Scan for the cell matching the given text and deliver its (x, y) coordinate at center. 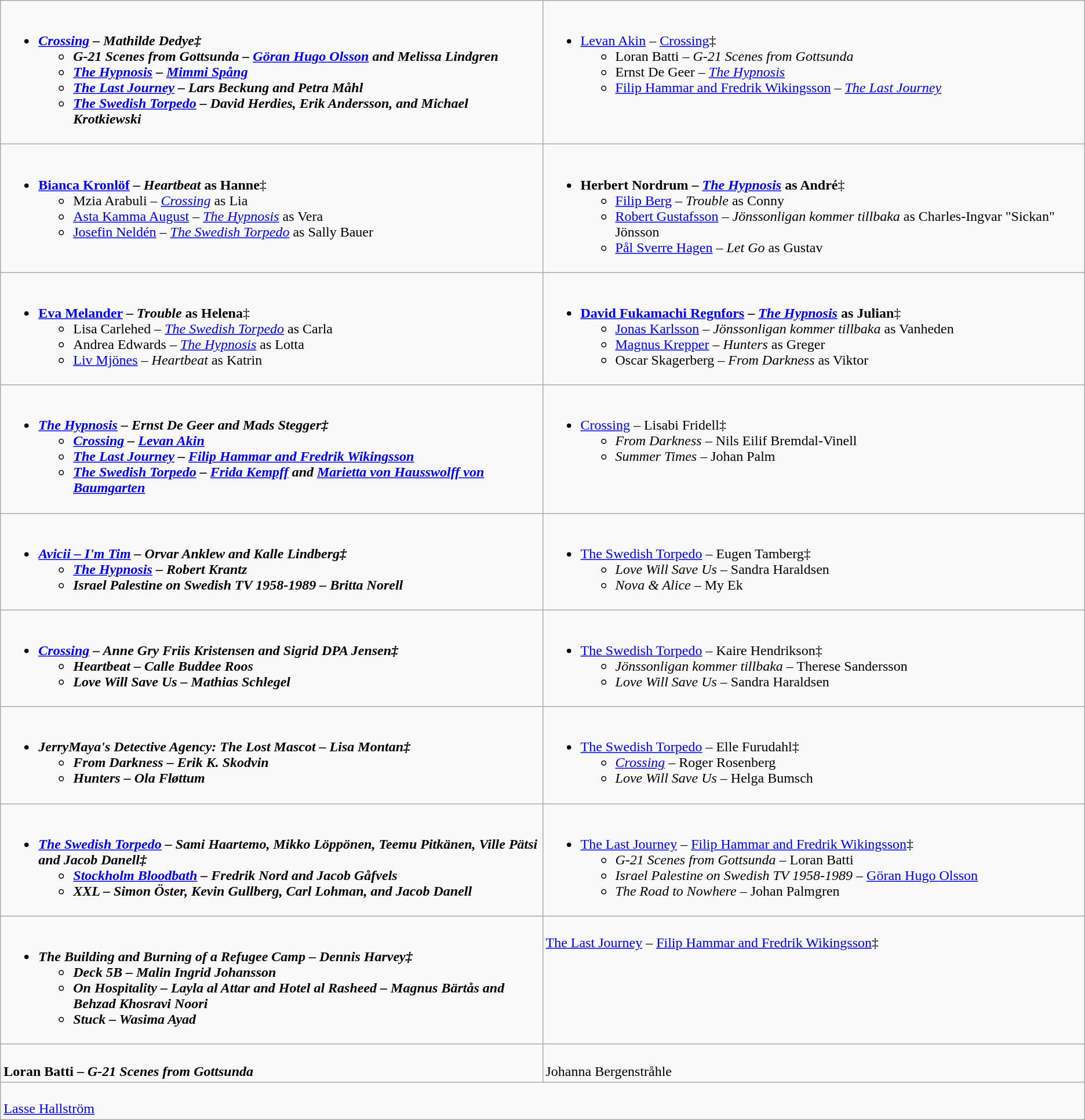
JerryMaya's Detective Agency: The Lost Mascot – Lisa Montan‡From Darkness – Erik K. SkodvinHunters – Ola Fløttum (271, 755)
The Swedish Torpedo – Eugen Tamberg‡Love Will Save Us – Sandra HaraldsenNova & Alice – My Ek (814, 561)
The Swedish Torpedo – Elle Furudahl‡Crossing – Roger RosenbergLove Will Save Us – Helga Bumsch (814, 755)
Levan Akin – Crossing‡Loran Batti – G-21 Scenes from GottsundaErnst De Geer – The HypnosisFilip Hammar and Fredrik Wikingsson – The Last Journey (814, 72)
Crossing – Lisabi Fridell‡From Darkness – Nils Eilif Bremdal-VinellSummer Times – Johan Palm (814, 449)
Lasse Hallström (542, 1100)
The Last Journey – Filip Hammar and Fredrik Wikingsson‡ (814, 980)
The Swedish Torpedo – Kaire Hendrikson‡Jönssonligan kommer tillbaka – Therese SanderssonLove Will Save Us – Sandra Haraldsen (814, 659)
Avicii – I'm Tim – Orvar Anklew and Kalle Lindberg‡The Hypnosis – Robert KrantzIsrael Palestine on Swedish TV 1958-1989 – Britta Norell (271, 561)
Crossing – Anne Gry Friis Kristensen and Sigrid DPA Jensen‡Heartbeat – Calle Buddee RoosLove Will Save Us – Mathias Schlegel (271, 659)
Eva Melander – Trouble as Helena‡Lisa Carlehed – The Swedish Torpedo as CarlaAndrea Edwards – The Hypnosis as LottaLiv Mjönes – Heartbeat as Katrin (271, 329)
Loran Batti – G-21 Scenes from Gottsunda (271, 1063)
Johanna Bergenstråhle (814, 1063)
